Scan for the cell matching the given text and deliver its [X, Y] coordinate at center. 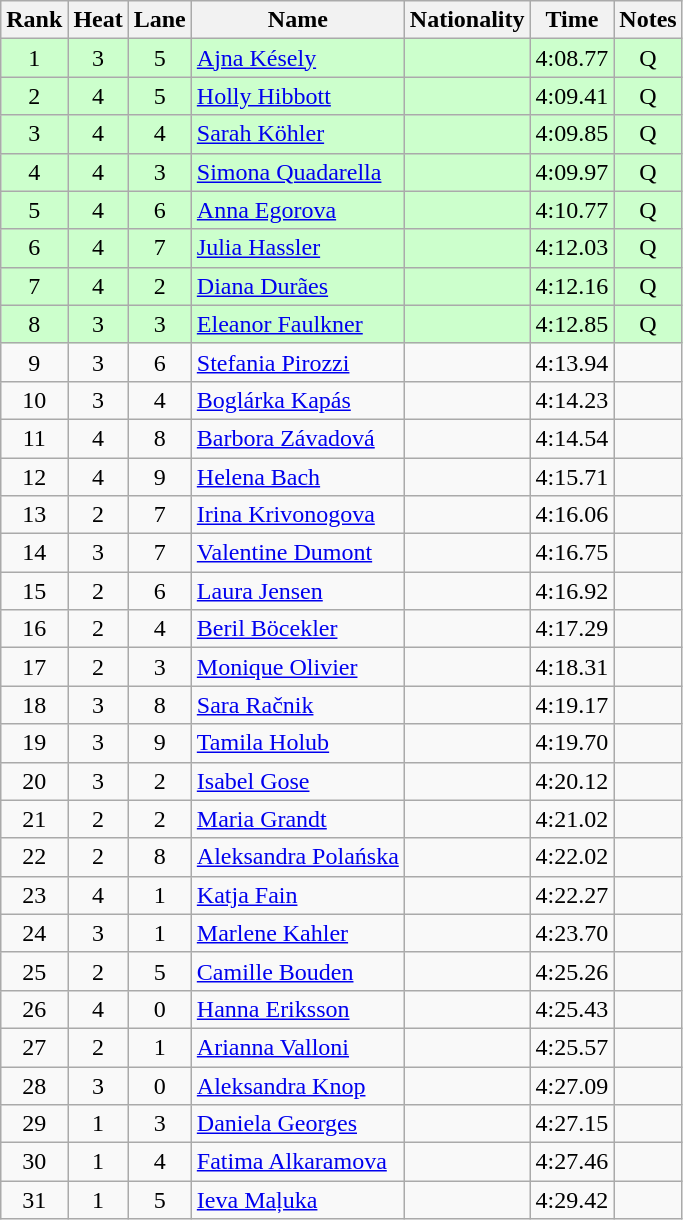
Ieva Maļuka [298, 1200]
Sarah Köhler [298, 134]
Eleanor Faulkner [298, 324]
Monique Olivier [298, 667]
4:12.85 [572, 324]
26 [34, 1009]
4:18.31 [572, 667]
25 [34, 971]
Hanna Eriksson [298, 1009]
4:19.70 [572, 743]
Lane [160, 20]
Valentine Dumont [298, 553]
4:25.57 [572, 1047]
4:17.29 [572, 629]
4:21.02 [572, 819]
24 [34, 933]
4:08.77 [572, 58]
4:09.85 [572, 134]
4:23.70 [572, 933]
15 [34, 591]
4:14.54 [572, 438]
4:10.77 [572, 210]
Aleksandra Polańska [298, 857]
4:13.94 [572, 362]
4:09.41 [572, 96]
Camille Bouden [298, 971]
20 [34, 781]
Notes [648, 20]
Isabel Gose [298, 781]
Laura Jensen [298, 591]
4:12.16 [572, 286]
4:09.97 [572, 172]
4:19.17 [572, 705]
4:16.92 [572, 591]
23 [34, 895]
4:27.09 [572, 1085]
Fatima Alkaramova [298, 1162]
4:29.42 [572, 1200]
21 [34, 819]
Irina Krivonogova [298, 515]
4:27.15 [572, 1124]
Boglárka Kapás [298, 400]
27 [34, 1047]
29 [34, 1124]
Rank [34, 20]
Katja Fain [298, 895]
Helena Bach [298, 477]
Holly Hibbott [298, 96]
Maria Grandt [298, 819]
22 [34, 857]
4:14.23 [572, 400]
Anna Egorova [298, 210]
17 [34, 667]
4:22.02 [572, 857]
Diana Durães [298, 286]
Daniela Georges [298, 1124]
Heat [98, 20]
4:12.03 [572, 248]
Aleksandra Knop [298, 1085]
4:22.27 [572, 895]
4:20.12 [572, 781]
Simona Quadarella [298, 172]
Barbora Závadová [298, 438]
Beril Böcekler [298, 629]
4:25.43 [572, 1009]
4:16.75 [572, 553]
Sara Račnik [298, 705]
Stefania Pirozzi [298, 362]
Arianna Valloni [298, 1047]
Marlene Kahler [298, 933]
Nationality [467, 20]
30 [34, 1162]
19 [34, 743]
Tamila Holub [298, 743]
4:15.71 [572, 477]
Time [572, 20]
Julia Hassler [298, 248]
4:16.06 [572, 515]
Name [298, 20]
28 [34, 1085]
10 [34, 400]
11 [34, 438]
14 [34, 553]
4:27.46 [572, 1162]
18 [34, 705]
13 [34, 515]
Ajna Késely [298, 58]
12 [34, 477]
16 [34, 629]
4:25.26 [572, 971]
31 [34, 1200]
